Output the (x, y) coordinate of the center of the cell containing the given text.  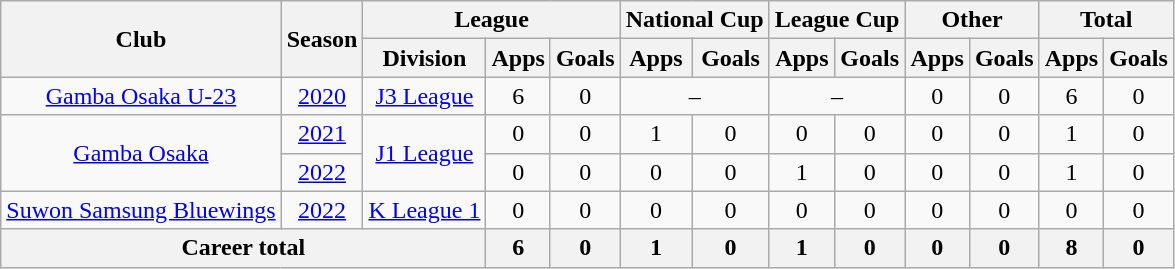
Gamba Osaka U-23 (141, 96)
8 (1071, 248)
2020 (322, 96)
Other (972, 20)
2021 (322, 134)
Career total (244, 248)
Season (322, 39)
Total (1106, 20)
J3 League (424, 96)
League (492, 20)
K League 1 (424, 210)
Club (141, 39)
National Cup (694, 20)
League Cup (837, 20)
J1 League (424, 153)
Division (424, 58)
Gamba Osaka (141, 153)
Suwon Samsung Bluewings (141, 210)
